Scan for the cell matching the given text and deliver its [X, Y] coordinate at center. 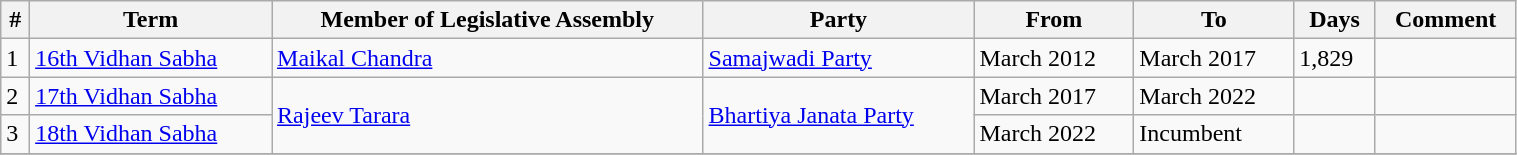
Rajeev Tarara [488, 115]
From [1054, 20]
# [16, 20]
Term [151, 20]
1,829 [1334, 58]
17th Vidhan Sabha [151, 96]
Maikal Chandra [488, 58]
Samajwadi Party [838, 58]
To [1214, 20]
March 2012 [1054, 58]
3 [16, 134]
16th Vidhan Sabha [151, 58]
Member of Legislative Assembly [488, 20]
Bhartiya Janata Party [838, 115]
Days [1334, 20]
Party [838, 20]
Incumbent [1214, 134]
18th Vidhan Sabha [151, 134]
Comment [1446, 20]
1 [16, 58]
2 [16, 96]
